Extract the [x, y] coordinate from the center of the cell holding the provided text.  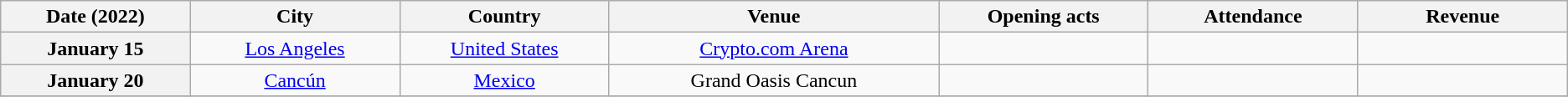
Venue [774, 17]
January 15 [95, 48]
Cancún [295, 80]
Revenue [1462, 17]
Date (2022) [95, 17]
January 20 [95, 80]
City [295, 17]
Los Angeles [295, 48]
Opening acts [1044, 17]
Crypto.com Arena [774, 48]
Attendance [1253, 17]
Country [504, 17]
Mexico [504, 80]
Grand Oasis Cancun [774, 80]
United States [504, 48]
